Determine the [x, y] coordinate at the center of the cell enclosing the given text.  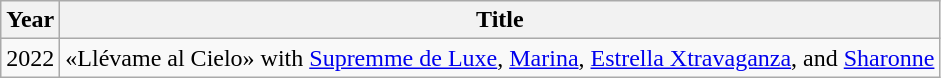
Title [500, 20]
«Llévame al Cielo» with Supremme de Luxe, Marina, Estrella Xtravaganza, and Sharonne [500, 58]
Year [30, 20]
2022 [30, 58]
